Find where the given text appears and provide that cell's center as [X, Y] coordinate. 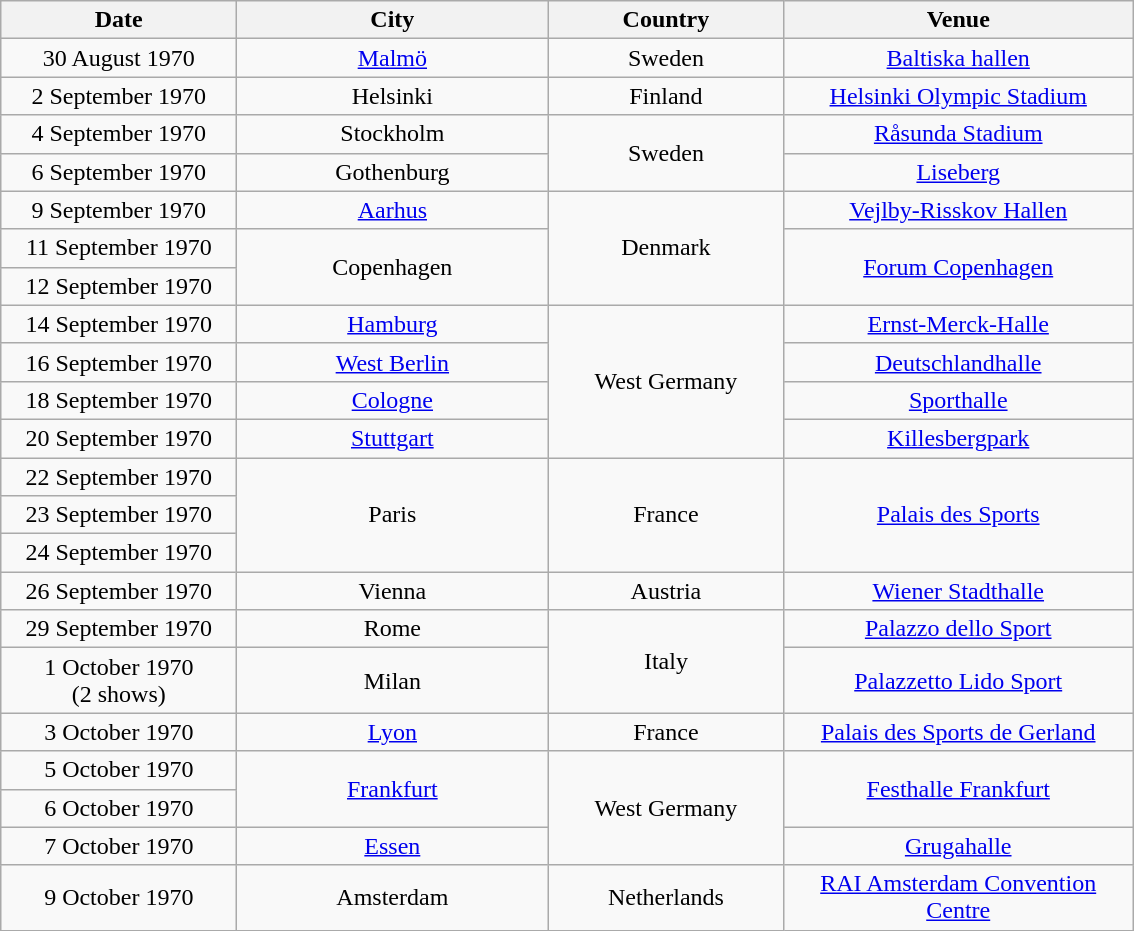
1 October 1970(2 shows) [119, 680]
7 October 1970 [119, 846]
29 September 1970 [119, 629]
Killesbergpark [958, 438]
Ernst-Merck-Halle [958, 324]
12 September 1970 [119, 286]
RAI Amsterdam Convention Centre [958, 898]
3 October 1970 [119, 732]
Copenhagen [392, 267]
Frankfurt [392, 789]
Sporthalle [958, 400]
9 September 1970 [119, 210]
30 August 1970 [119, 58]
West Berlin [392, 362]
Wiener Stadthalle [958, 591]
Gothenburg [392, 172]
Palazzo dello Sport [958, 629]
Liseberg [958, 172]
Helsinki [392, 96]
23 September 1970 [119, 515]
Baltiska hallen [958, 58]
Netherlands [666, 898]
Rome [392, 629]
Forum Copenhagen [958, 267]
Palais des Sports [958, 515]
14 September 1970 [119, 324]
2 September 1970 [119, 96]
Stockholm [392, 134]
18 September 1970 [119, 400]
20 September 1970 [119, 438]
24 September 1970 [119, 553]
6 September 1970 [119, 172]
Country [666, 20]
Cologne [392, 400]
Milan [392, 680]
Austria [666, 591]
Amsterdam [392, 898]
Finland [666, 96]
Helsinki Olympic Stadium [958, 96]
9 October 1970 [119, 898]
City [392, 20]
22 September 1970 [119, 477]
16 September 1970 [119, 362]
5 October 1970 [119, 770]
Råsunda Stadium [958, 134]
Grugahalle [958, 846]
11 September 1970 [119, 248]
Paris [392, 515]
6 October 1970 [119, 808]
Palazzetto Lido Sport [958, 680]
Vienna [392, 591]
Palais des Sports de Gerland [958, 732]
Festhalle Frankfurt [958, 789]
Stuttgart [392, 438]
Venue [958, 20]
Lyon [392, 732]
Denmark [666, 248]
Malmö [392, 58]
Hamburg [392, 324]
Date [119, 20]
26 September 1970 [119, 591]
Deutschlandhalle [958, 362]
4 September 1970 [119, 134]
Italy [666, 662]
Aarhus [392, 210]
Vejlby-Risskov Hallen [958, 210]
Essen [392, 846]
